Output the (X, Y) coordinate of the center of the cell containing the given text.  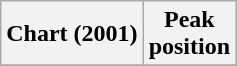
Peakposition (189, 34)
Chart (2001) (72, 34)
